Return the (X, Y) coordinate for the center point of the cell that contains the specified text.  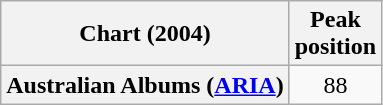
Australian Albums (ARIA) (145, 85)
88 (335, 85)
Peakposition (335, 34)
Chart (2004) (145, 34)
